Find where the given text appears and provide that cell's center as (x, y) coordinate. 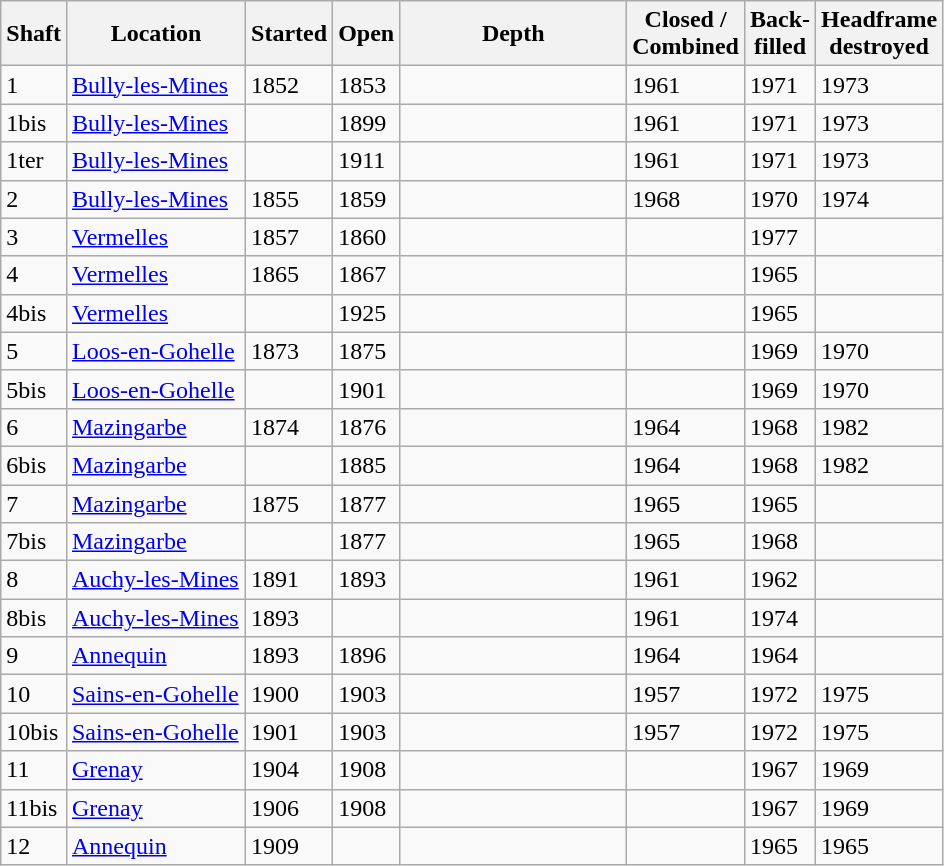
4bis (34, 313)
1904 (290, 770)
1900 (290, 694)
7bis (34, 542)
1867 (366, 275)
1857 (290, 237)
5 (34, 351)
1859 (366, 199)
1865 (290, 275)
10 (34, 694)
Headframedestroyed (880, 34)
1876 (366, 427)
1909 (290, 846)
5bis (34, 389)
10bis (34, 732)
6 (34, 427)
1977 (780, 237)
11bis (34, 808)
11 (34, 770)
1899 (366, 123)
1925 (366, 313)
1852 (290, 85)
1962 (780, 580)
2 (34, 199)
Closed /Combined (686, 34)
1bis (34, 123)
1885 (366, 465)
Shaft (34, 34)
1873 (290, 351)
8 (34, 580)
7 (34, 503)
Location (156, 34)
1860 (366, 237)
8bis (34, 618)
1 (34, 85)
3 (34, 237)
9 (34, 656)
Back-filled (780, 34)
1853 (366, 85)
1891 (290, 580)
1ter (34, 161)
1896 (366, 656)
Started (290, 34)
1855 (290, 199)
Open (366, 34)
Depth (514, 34)
1911 (366, 161)
1874 (290, 427)
1906 (290, 808)
12 (34, 846)
6bis (34, 465)
4 (34, 275)
